Return [X, Y] of the center of cell containing provided text 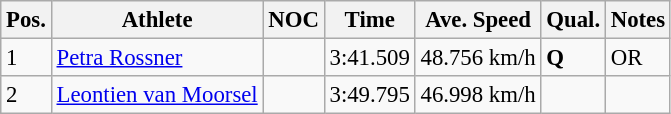
Ave. Speed [478, 20]
Leontien van Moorsel [157, 95]
Qual. [573, 20]
2 [26, 95]
Athlete [157, 20]
3:49.795 [370, 95]
Pos. [26, 20]
Notes [638, 20]
Petra Rossner [157, 58]
46.998 km/h [478, 95]
1 [26, 58]
3:41.509 [370, 58]
OR [638, 58]
NOC [294, 20]
Q [573, 58]
Time [370, 20]
48.756 km/h [478, 58]
